Find where the given text appears and provide that cell's center as [x, y] coordinate. 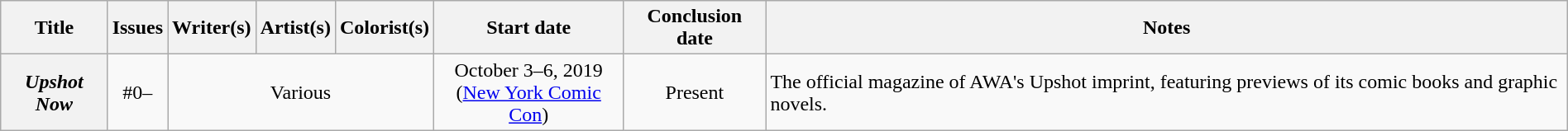
Issues [137, 28]
Conclusion date [695, 28]
Title [55, 28]
The official magazine of AWA's Upshot imprint, featuring previews of its comic books and graphic novels. [1166, 92]
#0– [137, 92]
Present [695, 92]
Start date [529, 28]
Notes [1166, 28]
Upshot Now [55, 92]
Writer(s) [212, 28]
Artist(s) [295, 28]
Colorist(s) [384, 28]
Various [301, 92]
October 3–6, 2019 (New York Comic Con) [529, 92]
